Extract the [x, y] coordinate from the center of the cell holding the provided text.  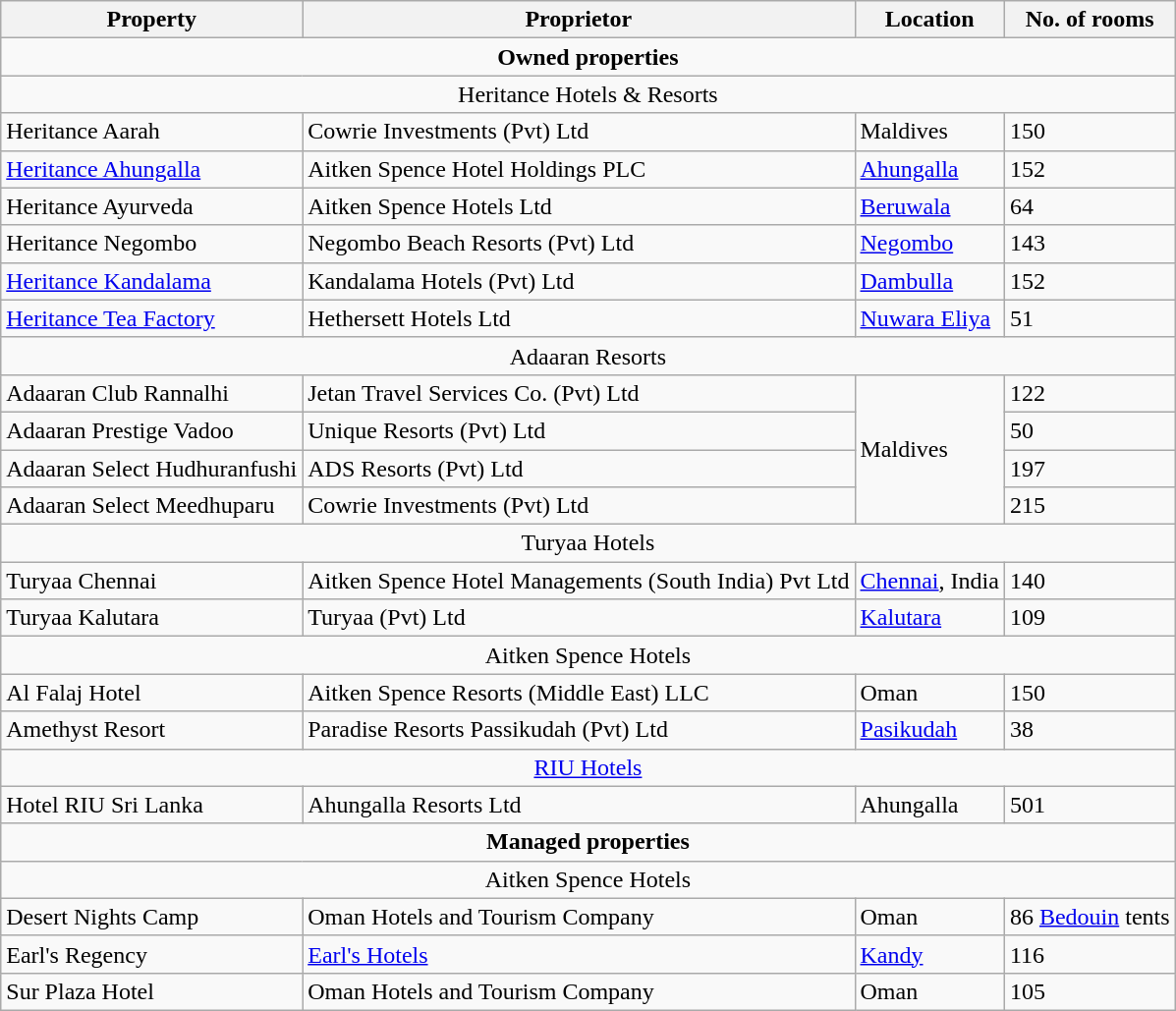
Heritance Tea Factory [151, 318]
Hethersett Hotels Ltd [579, 318]
No. of rooms [1090, 20]
Heritance Kandalama [151, 281]
Earl's Hotels [579, 954]
Aitken Spence Hotel Managements (South India) Pvt Ltd [579, 581]
Kandalama Hotels (Pvt) Ltd [579, 281]
215 [1090, 506]
Adaaran Select Hudhuranfushi [151, 469]
Turyaa Hotels [588, 543]
Negombo Beach Resorts (Pvt) Ltd [579, 244]
116 [1090, 954]
Aitken Spence Hotel Holdings PLC [579, 169]
197 [1090, 469]
Owned properties [588, 57]
Location [929, 20]
143 [1090, 244]
Chennai, India [929, 581]
Turyaa (Pvt) Ltd [579, 618]
Unique Resorts (Pvt) Ltd [579, 430]
Adaaran Club Rannalhi [151, 393]
Managed properties [588, 842]
501 [1090, 805]
Adaaran Resorts [588, 356]
Adaaran Prestige Vadoo [151, 430]
Heritance Aarah [151, 132]
Heritance Ayurveda [151, 206]
64 [1090, 206]
122 [1090, 393]
ADS Resorts (Pvt) Ltd [579, 469]
140 [1090, 581]
Aitken Spence Resorts (Middle East) LLC [579, 693]
Paradise Resorts Passikudah (Pvt) Ltd [579, 730]
Nuwara Eliya [929, 318]
Heritance Negombo [151, 244]
Earl's Regency [151, 954]
Sur Plaza Hotel [151, 991]
51 [1090, 318]
RIU Hotels [588, 767]
Turyaa Chennai [151, 581]
Hotel RIU Sri Lanka [151, 805]
Adaaran Select Meedhuparu [151, 506]
50 [1090, 430]
Aitken Spence Hotels Ltd [579, 206]
Amethyst Resort [151, 730]
Kalutara [929, 618]
86 Bedouin tents [1090, 917]
Heritance Ahungalla [151, 169]
109 [1090, 618]
38 [1090, 730]
Dambulla [929, 281]
Beruwala [929, 206]
Turyaa Kalutara [151, 618]
Al Falaj Hotel [151, 693]
Ahungalla Resorts Ltd [579, 805]
Desert Nights Camp [151, 917]
Jetan Travel Services Co. (Pvt) Ltd [579, 393]
Property [151, 20]
Kandy [929, 954]
Proprietor [579, 20]
Heritance Hotels & Resorts [588, 94]
Pasikudah [929, 730]
Negombo [929, 244]
105 [1090, 991]
